Return the (x, y) coordinate for the center point of the cell that contains the specified text.  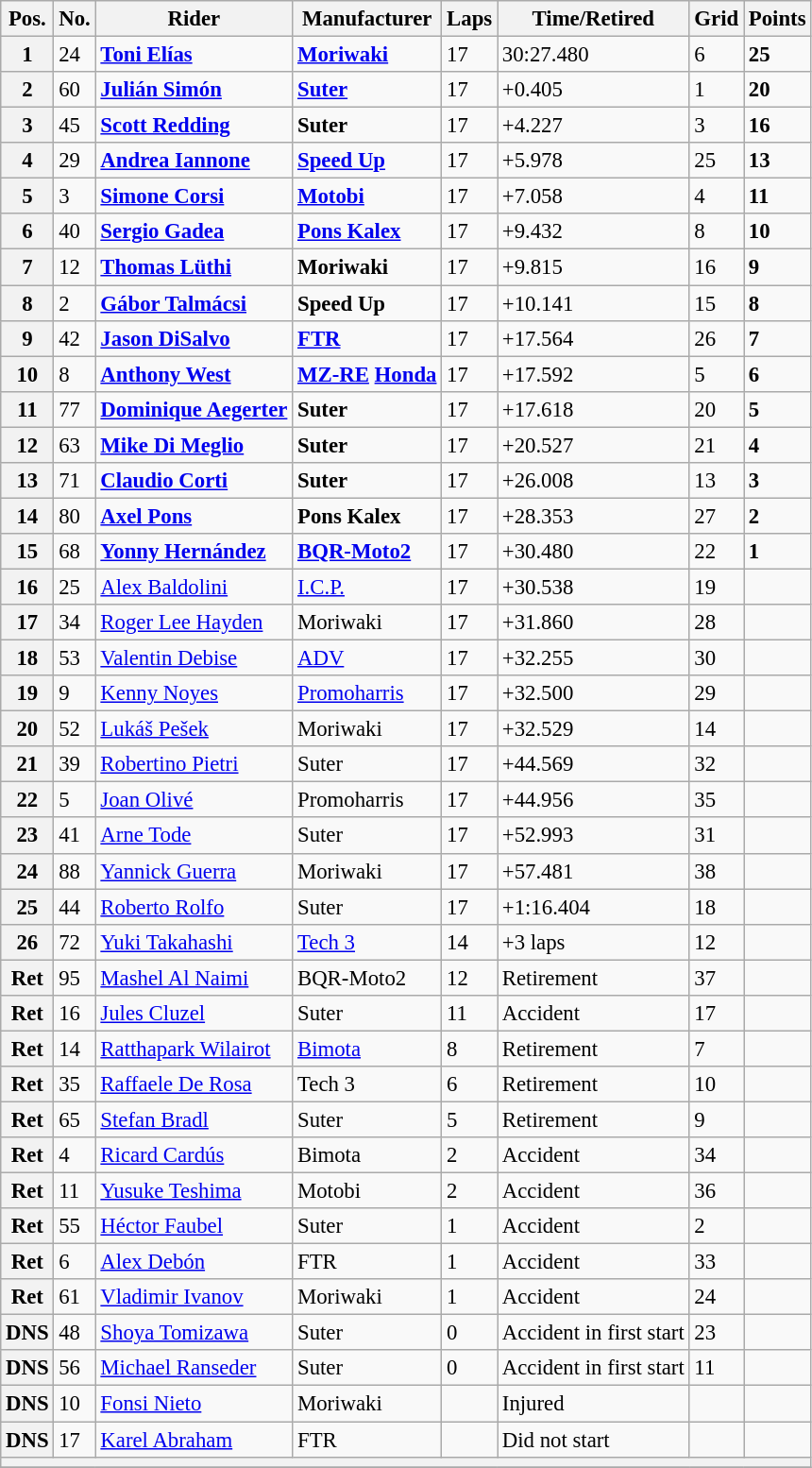
Jason DiSalvo (195, 338)
60 (75, 90)
55 (75, 1226)
+57.481 (593, 871)
Shoya Tomizawa (195, 1333)
Simone Corsi (195, 196)
Yusuke Teshima (195, 1191)
Time/Retired (593, 19)
Claudio Corti (195, 481)
71 (75, 481)
44 (75, 907)
+17.618 (593, 409)
+7.058 (593, 196)
+32.255 (593, 658)
+26.008 (593, 481)
Mashel Al Naimi (195, 978)
61 (75, 1297)
Julián Simón (195, 90)
52 (75, 729)
+28.353 (593, 516)
30:27.480 (593, 55)
Kenny Noyes (195, 693)
Jules Cluzel (195, 1014)
68 (75, 552)
36 (716, 1191)
72 (75, 942)
ADV (367, 658)
77 (75, 409)
Pos. (27, 19)
+30.538 (593, 587)
31 (716, 836)
+44.569 (593, 764)
+1:16.404 (593, 907)
Raffaele De Rosa (195, 1084)
53 (75, 658)
Gábor Talmácsi (195, 303)
+30.480 (593, 552)
Alex Debón (195, 1262)
Vladimir Ivanov (195, 1297)
65 (75, 1119)
27 (716, 516)
Thomas Lüthi (195, 267)
45 (75, 126)
30 (716, 658)
Lukáš Pešek (195, 729)
+32.529 (593, 729)
+31.860 (593, 623)
+3 laps (593, 942)
+20.527 (593, 445)
Did not start (593, 1440)
Yonny Hernández (195, 552)
Points (778, 19)
39 (75, 764)
32 (716, 764)
Injured (593, 1404)
Karel Abraham (195, 1440)
Dominique Aegerter (195, 409)
+10.141 (593, 303)
Alex Baldolini (195, 587)
Laps (470, 19)
Robertino Pietri (195, 764)
95 (75, 978)
Ratthapark Wilairot (195, 1049)
+17.592 (593, 374)
42 (75, 338)
41 (75, 836)
38 (716, 871)
Anthony West (195, 374)
63 (75, 445)
+9.815 (593, 267)
Mike Di Meglio (195, 445)
Roberto Rolfo (195, 907)
+9.432 (593, 231)
I.C.P. (367, 587)
Grid (716, 19)
40 (75, 231)
+5.978 (593, 161)
Michael Ranseder (195, 1369)
Roger Lee Hayden (195, 623)
Stefan Bradl (195, 1119)
28 (716, 623)
Yannick Guerra (195, 871)
56 (75, 1369)
+17.564 (593, 338)
Valentin Debise (195, 658)
88 (75, 871)
48 (75, 1333)
Axel Pons (195, 516)
80 (75, 516)
Manufacturer (367, 19)
+32.500 (593, 693)
Andrea Iannone (195, 161)
Ricard Cardús (195, 1155)
37 (716, 978)
Sergio Gadea (195, 231)
Héctor Faubel (195, 1226)
Arne Tode (195, 836)
+44.956 (593, 800)
No. (75, 19)
+52.993 (593, 836)
Yuki Takahashi (195, 942)
+4.227 (593, 126)
Joan Olivé (195, 800)
Toni Elías (195, 55)
+0.405 (593, 90)
Rider (195, 19)
33 (716, 1262)
MZ-RE Honda (367, 374)
Fonsi Nieto (195, 1404)
Scott Redding (195, 126)
